Return the [X, Y] coordinate for the center point of the cell that contains the specified text.  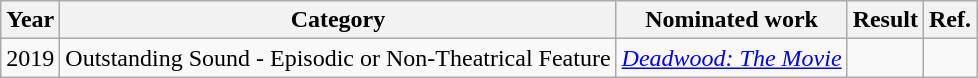
Nominated work [732, 20]
Ref. [950, 20]
Deadwood: The Movie [732, 58]
2019 [30, 58]
Year [30, 20]
Category [338, 20]
Result [885, 20]
Outstanding Sound - Episodic or Non-Theatrical Feature [338, 58]
